Determine the [X, Y] coordinate at the center of the cell enclosing the given text.  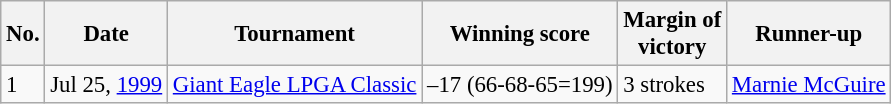
Date [106, 34]
Margin of victory [672, 34]
3 strokes [672, 85]
Tournament [295, 34]
No. [23, 34]
Winning score [520, 34]
Marnie McGuire [809, 85]
Giant Eagle LPGA Classic [295, 85]
–17 (66-68-65=199) [520, 85]
Runner-up [809, 34]
Jul 25, 1999 [106, 85]
1 [23, 85]
